Capture the cell that displays the provided text and extract its (x, y) central coordinate. 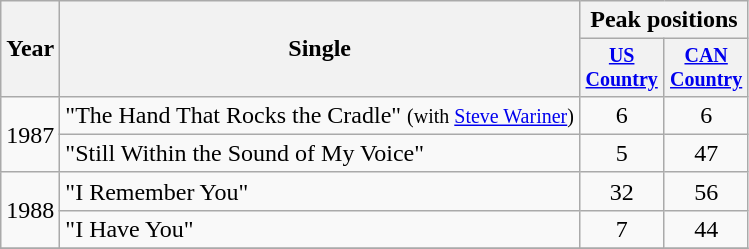
CAN Country (706, 68)
Peak positions (664, 20)
"I Remember You" (320, 191)
"Still Within the Sound of My Voice" (320, 153)
7 (621, 229)
5 (621, 153)
32 (621, 191)
US Country (621, 68)
Single (320, 49)
44 (706, 229)
47 (706, 153)
1987 (30, 134)
"The Hand That Rocks the Cradle" (with Steve Wariner) (320, 115)
56 (706, 191)
1988 (30, 210)
"I Have You" (320, 229)
Year (30, 49)
